Search for the cell housing the specified text and yield its (x, y) center coordinate. 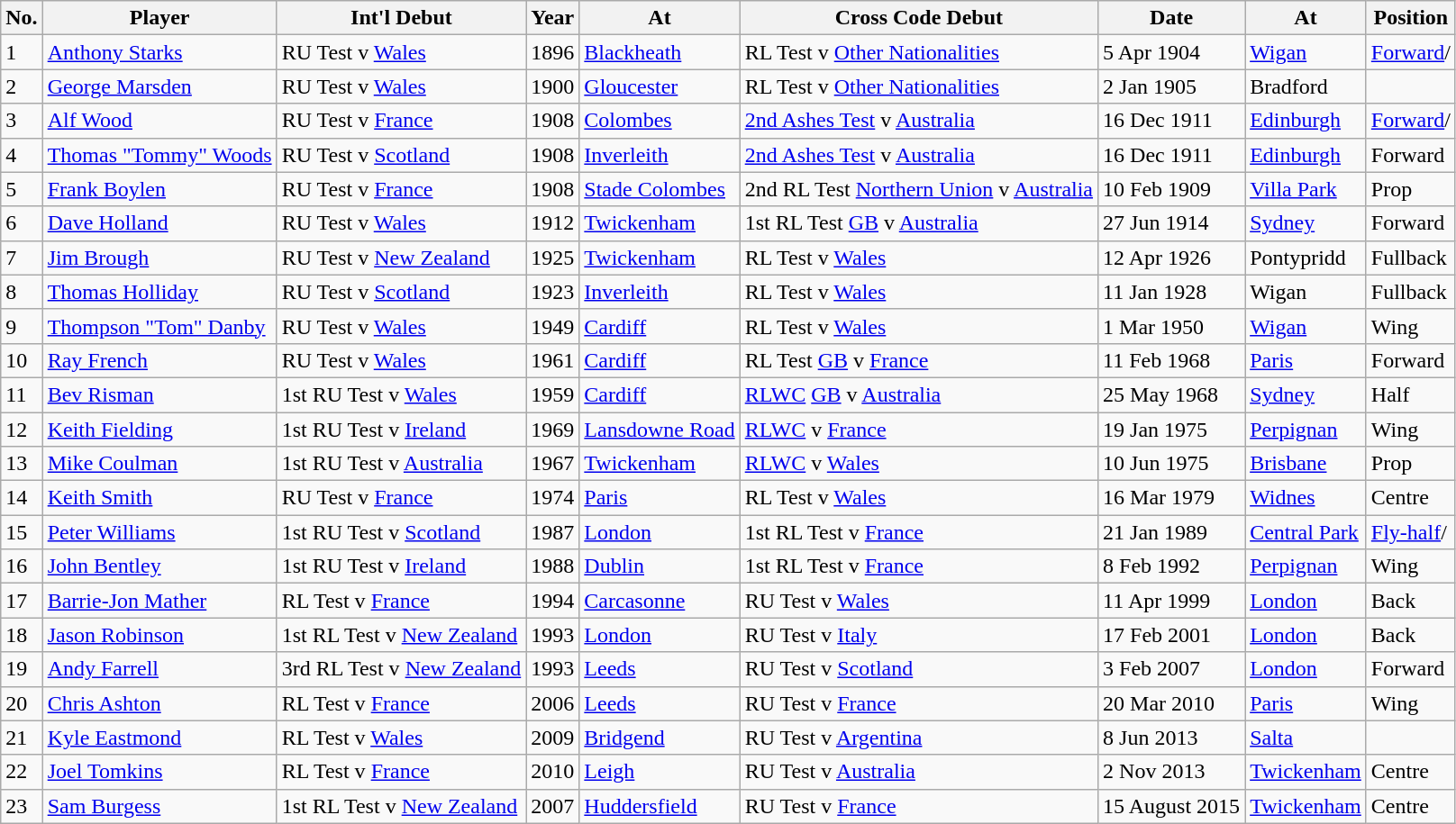
25 May 1968 (1171, 394)
20 (22, 703)
Bridgend (660, 738)
20 Mar 2010 (1171, 703)
1987 (553, 532)
Dave Holland (159, 223)
11 (22, 394)
Mike Coulman (159, 464)
8 (22, 292)
Chris Ashton (159, 703)
1st RU Test v Wales (402, 394)
Carcasonne (660, 601)
Leigh (660, 772)
12 Apr 1926 (1171, 258)
1900 (553, 86)
Year (553, 18)
Thompson "Tom" Danby (159, 326)
11 Jan 1928 (1171, 292)
1961 (553, 360)
10 Feb 1909 (1171, 189)
2 Jan 1905 (1171, 86)
1 Mar 1950 (1171, 326)
1974 (553, 498)
1st RU Test v Australia (402, 464)
RLWC GB v Australia (919, 394)
27 Jun 1914 (1171, 223)
3 Feb 2007 (1171, 669)
Player (159, 18)
Thomas Holliday (159, 292)
Bev Risman (159, 394)
Position (1411, 18)
2009 (553, 738)
21 (22, 738)
John Bentley (159, 566)
Half (1411, 394)
22 (22, 772)
17 Feb 2001 (1171, 635)
Gloucester (660, 86)
15 August 2015 (1171, 806)
Stade Colombes (660, 189)
Bradford (1306, 86)
10 (22, 360)
Int'l Debut (402, 18)
Peter Williams (159, 532)
10 Jun 1975 (1171, 464)
Brisbane (1306, 464)
Thomas "Tommy" Woods (159, 155)
2006 (553, 703)
8 Jun 2013 (1171, 738)
1959 (553, 394)
Blackheath (660, 52)
RU Test v New Zealand (402, 258)
9 (22, 326)
Sam Burgess (159, 806)
1896 (553, 52)
1925 (553, 258)
Alf Wood (159, 121)
Keith Fielding (159, 430)
1st RU Test v Scotland (402, 532)
19 Jan 1975 (1171, 430)
23 (22, 806)
2 (22, 86)
2nd RL Test Northern Union v Australia (919, 189)
4 (22, 155)
3rd RL Test v New Zealand (402, 669)
8 Feb 1992 (1171, 566)
Ray French (159, 360)
Dublin (660, 566)
Date (1171, 18)
2010 (553, 772)
21 Jan 1989 (1171, 532)
Widnes (1306, 498)
Barrie-Jon Mather (159, 601)
3 (22, 121)
1923 (553, 292)
18 (22, 635)
16 (22, 566)
1 (22, 52)
Fly-half/ (1411, 532)
Jim Brough (159, 258)
1969 (553, 430)
6 (22, 223)
1912 (553, 223)
Anthony Starks (159, 52)
15 (22, 532)
Colombes (660, 121)
Salta (1306, 738)
Joel Tomkins (159, 772)
Kyle Eastmond (159, 738)
Villa Park (1306, 189)
1994 (553, 601)
11 Feb 1968 (1171, 360)
Cross Code Debut (919, 18)
13 (22, 464)
Lansdowne Road (660, 430)
1988 (553, 566)
1949 (553, 326)
17 (22, 601)
RU Test v Italy (919, 635)
2007 (553, 806)
RLWC v Wales (919, 464)
Frank Boylen (159, 189)
RL Test GB v France (919, 360)
16 Mar 1979 (1171, 498)
Central Park (1306, 532)
19 (22, 669)
5 (22, 189)
George Marsden (159, 86)
Jason Robinson (159, 635)
Andy Farrell (159, 669)
7 (22, 258)
RLWC v France (919, 430)
1967 (553, 464)
5 Apr 1904 (1171, 52)
11 Apr 1999 (1171, 601)
12 (22, 430)
Keith Smith (159, 498)
Pontypridd (1306, 258)
Huddersfield (660, 806)
RU Test v Argentina (919, 738)
14 (22, 498)
No. (22, 18)
RU Test v Australia (919, 772)
2 Nov 2013 (1171, 772)
1st RL Test GB v Australia (919, 223)
